Find where the given text appears and provide that cell's center as [X, Y] coordinate. 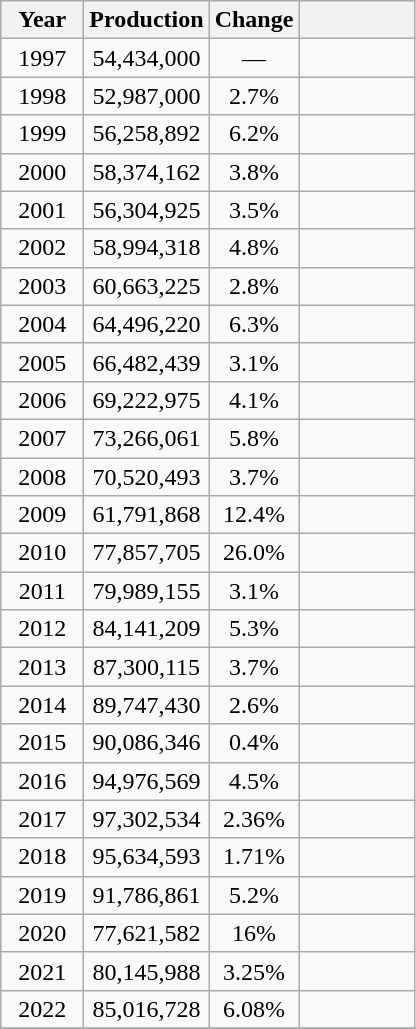
Production [146, 20]
3.8% [254, 172]
6.08% [254, 1009]
89,747,430 [146, 705]
70,520,493 [146, 477]
1997 [42, 58]
2000 [42, 172]
4.8% [254, 248]
2.8% [254, 286]
3.25% [254, 971]
2013 [42, 667]
60,663,225 [146, 286]
2002 [42, 248]
61,791,868 [146, 515]
90,086,346 [146, 743]
3.5% [254, 210]
69,222,975 [146, 400]
56,258,892 [146, 134]
85,016,728 [146, 1009]
2.7% [254, 96]
2006 [42, 400]
2011 [42, 591]
4.1% [254, 400]
2017 [42, 819]
1998 [42, 96]
87,300,115 [146, 667]
2018 [42, 857]
91,786,861 [146, 895]
16% [254, 933]
6.3% [254, 324]
2.6% [254, 705]
56,304,925 [146, 210]
4.5% [254, 781]
1.71% [254, 857]
0.4% [254, 743]
77,621,582 [146, 933]
2005 [42, 362]
6.2% [254, 134]
2021 [42, 971]
84,141,209 [146, 629]
26.0% [254, 553]
94,976,569 [146, 781]
2008 [42, 477]
2022 [42, 1009]
1999 [42, 134]
58,374,162 [146, 172]
12.4% [254, 515]
5.3% [254, 629]
2019 [42, 895]
54,434,000 [146, 58]
2014 [42, 705]
2010 [42, 553]
2012 [42, 629]
97,302,534 [146, 819]
2015 [42, 743]
2016 [42, 781]
77,857,705 [146, 553]
5.8% [254, 438]
80,145,988 [146, 971]
2020 [42, 933]
— [254, 58]
66,482,439 [146, 362]
2003 [42, 286]
2004 [42, 324]
73,266,061 [146, 438]
5.2% [254, 895]
79,989,155 [146, 591]
2001 [42, 210]
58,994,318 [146, 248]
64,496,220 [146, 324]
95,634,593 [146, 857]
Change [254, 20]
Year [42, 20]
2.36% [254, 819]
2009 [42, 515]
52,987,000 [146, 96]
2007 [42, 438]
